Return (X, Y) of the center of cell containing provided text 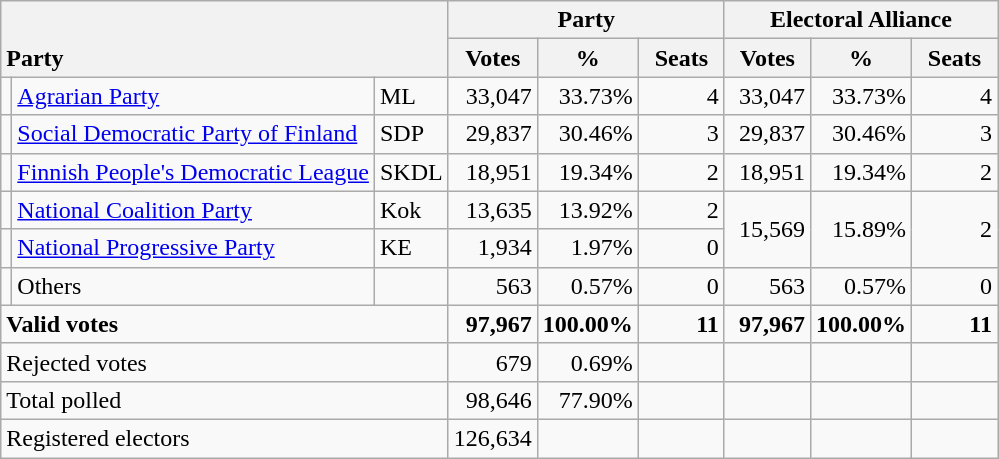
126,634 (492, 438)
National Progressive Party (194, 248)
Agrarian Party (194, 96)
National Coalition Party (194, 210)
SKDL (411, 172)
13,635 (492, 210)
Finnish People's Democratic League (194, 172)
ML (411, 96)
Registered electors (224, 438)
13.92% (588, 210)
Valid votes (224, 324)
15,569 (767, 229)
Rejected votes (224, 362)
Kok (411, 210)
Electoral Alliance (860, 20)
0.69% (588, 362)
98,646 (492, 400)
SDP (411, 134)
679 (492, 362)
KE (411, 248)
1.97% (588, 248)
77.90% (588, 400)
Total polled (224, 400)
15.89% (860, 229)
Others (194, 286)
1,934 (492, 248)
Social Democratic Party of Finland (194, 134)
